Detect which cell encompasses the target text, then output its (x, y) center coordinate. 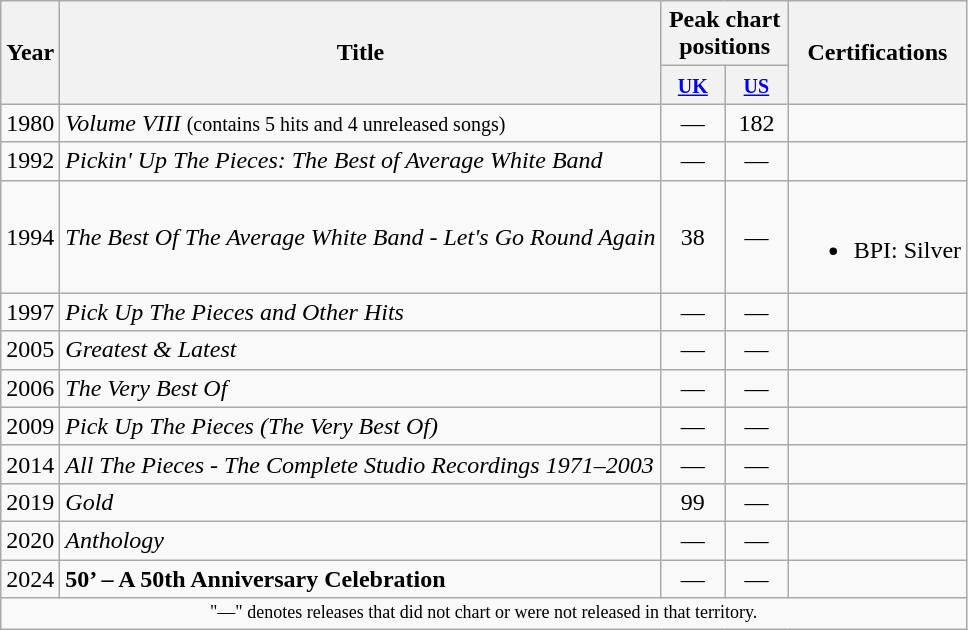
The Best Of The Average White Band - Let's Go Round Again (360, 236)
2009 (30, 426)
US (757, 85)
1997 (30, 312)
BPI: Silver (877, 236)
2024 (30, 579)
Title (360, 52)
Peak chart positions (724, 34)
Volume VIII (contains 5 hits and 4 unreleased songs) (360, 123)
UK (693, 85)
2020 (30, 540)
182 (757, 123)
50’ – A 50th Anniversary Celebration (360, 579)
99 (693, 502)
2006 (30, 388)
Pickin' Up The Pieces: The Best of Average White Band (360, 161)
Anthology (360, 540)
2019 (30, 502)
1980 (30, 123)
Gold (360, 502)
Pick Up The Pieces (The Very Best Of) (360, 426)
Certifications (877, 52)
1992 (30, 161)
38 (693, 236)
1994 (30, 236)
All The Pieces - The Complete Studio Recordings 1971–2003 (360, 464)
2014 (30, 464)
Pick Up The Pieces and Other Hits (360, 312)
2005 (30, 350)
The Very Best Of (360, 388)
Year (30, 52)
"—" denotes releases that did not chart or were not released in that territory. (484, 614)
Greatest & Latest (360, 350)
